Locate the cell with the specified text and output its (X, Y) center coordinate. 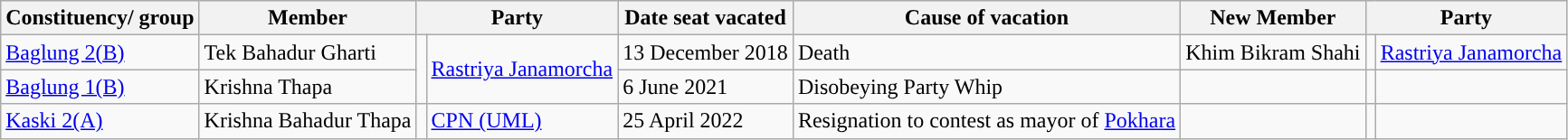
Death (986, 52)
Date seat vacated (706, 18)
Krishna Thapa (308, 87)
Disobeying Party Whip (986, 87)
Baglung 2(B) (100, 52)
Krishna Bahadur Thapa (308, 121)
New Member (1273, 18)
Constituency/ group (100, 18)
CPN (UML) (522, 121)
Kaski 2(A) (100, 121)
25 April 2022 (706, 121)
Khim Bikram Shahi (1273, 52)
Member (308, 18)
6 June 2021 (706, 87)
Tek Bahadur Gharti (308, 52)
Resignation to contest as mayor of Pokhara (986, 121)
Cause of vacation (986, 18)
13 December 2018 (706, 52)
Baglung 1(B) (100, 87)
